From the cell containing the given text, extract its center point as (X, Y) coordinate. 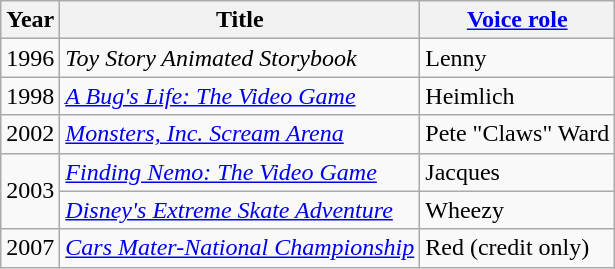
1998 (30, 96)
Red (credit only) (518, 248)
Pete "Claws" Ward (518, 134)
Title (240, 20)
Jacques (518, 172)
A Bug's Life: The Video Game (240, 96)
Finding Nemo: The Video Game (240, 172)
Disney's Extreme Skate Adventure (240, 210)
Lenny (518, 58)
2003 (30, 191)
Heimlich (518, 96)
Cars Mater-National Championship (240, 248)
Monsters, Inc. Scream Arena (240, 134)
Toy Story Animated Storybook (240, 58)
Wheezy (518, 210)
2002 (30, 134)
Voice role (518, 20)
Year (30, 20)
2007 (30, 248)
1996 (30, 58)
